Search for the cell housing the specified text and yield its (x, y) center coordinate. 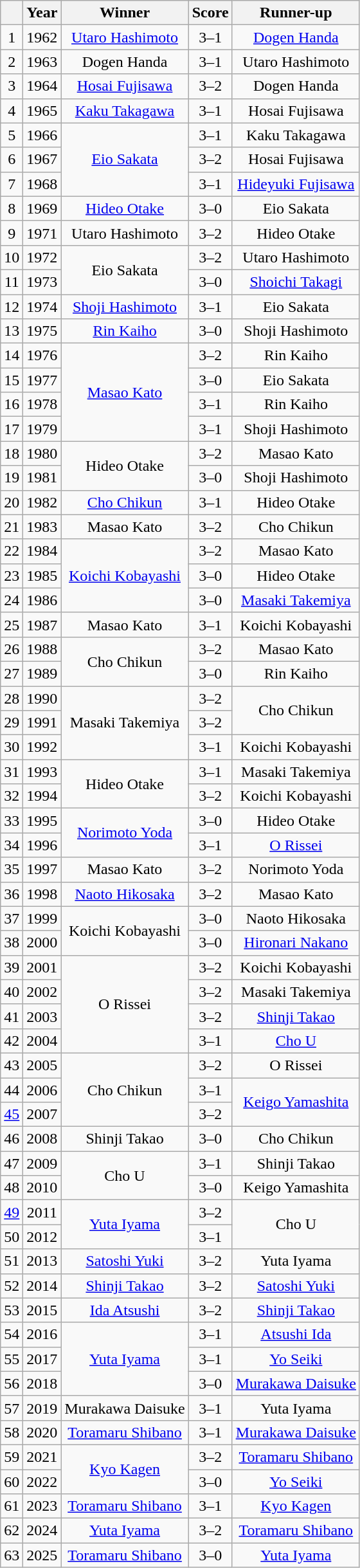
1980 (42, 453)
56 (12, 1383)
1 (12, 37)
2022 (42, 1481)
2020 (42, 1432)
58 (12, 1432)
7 (12, 184)
Winner (125, 13)
10 (12, 257)
2021 (42, 1457)
1975 (42, 331)
1969 (42, 208)
1971 (42, 233)
2008 (42, 1139)
44 (12, 1090)
42 (12, 1041)
33 (12, 821)
52 (12, 1286)
2015 (42, 1310)
1979 (42, 429)
1965 (42, 111)
1998 (42, 894)
1973 (42, 282)
50 (12, 1237)
1991 (42, 723)
1989 (42, 673)
1994 (42, 796)
29 (12, 723)
Ida Atsushi (125, 1310)
21 (12, 527)
6 (12, 160)
8 (12, 208)
23 (12, 576)
1993 (42, 772)
25 (12, 624)
37 (12, 918)
2024 (42, 1531)
2016 (42, 1335)
2 (12, 62)
49 (12, 1212)
30 (12, 747)
1984 (42, 551)
1963 (42, 62)
2009 (42, 1163)
1986 (42, 600)
2013 (42, 1261)
41 (12, 1016)
47 (12, 1163)
19 (12, 478)
39 (12, 967)
1964 (42, 86)
24 (12, 600)
46 (12, 1139)
18 (12, 453)
9 (12, 233)
20 (12, 502)
2023 (42, 1506)
2000 (42, 943)
11 (12, 282)
16 (12, 405)
2017 (42, 1359)
1992 (42, 747)
34 (12, 845)
Hironari Nakano (296, 943)
2006 (42, 1090)
40 (12, 992)
Score (210, 13)
1982 (42, 502)
55 (12, 1359)
1966 (42, 135)
2005 (42, 1065)
14 (12, 356)
22 (12, 551)
51 (12, 1261)
48 (12, 1188)
57 (12, 1408)
59 (12, 1457)
1996 (42, 845)
2019 (42, 1408)
4 (12, 111)
36 (12, 894)
1995 (42, 821)
1977 (42, 380)
32 (12, 796)
2025 (42, 1555)
1962 (42, 37)
2018 (42, 1383)
2012 (42, 1237)
5 (12, 135)
61 (12, 1506)
1981 (42, 478)
2002 (42, 992)
1985 (42, 576)
1978 (42, 405)
1988 (42, 649)
Runner-up (296, 13)
26 (12, 649)
15 (12, 380)
1972 (42, 257)
Year (42, 13)
1999 (42, 918)
1983 (42, 527)
43 (12, 1065)
17 (12, 429)
2003 (42, 1016)
2001 (42, 967)
62 (12, 1531)
1967 (42, 160)
54 (12, 1335)
3 (12, 86)
12 (12, 307)
38 (12, 943)
1974 (42, 307)
1987 (42, 624)
2011 (42, 1212)
53 (12, 1310)
13 (12, 331)
2014 (42, 1286)
1968 (42, 184)
1997 (42, 870)
2004 (42, 1041)
Atsushi Ida (296, 1335)
63 (12, 1555)
27 (12, 673)
28 (12, 698)
35 (12, 870)
2007 (42, 1115)
Shoichi Takagi (296, 282)
1976 (42, 356)
31 (12, 772)
Hideyuki Fujisawa (296, 184)
1990 (42, 698)
45 (12, 1115)
60 (12, 1481)
2010 (42, 1188)
